Output the (X, Y) coordinate of the center of the cell containing the given text.  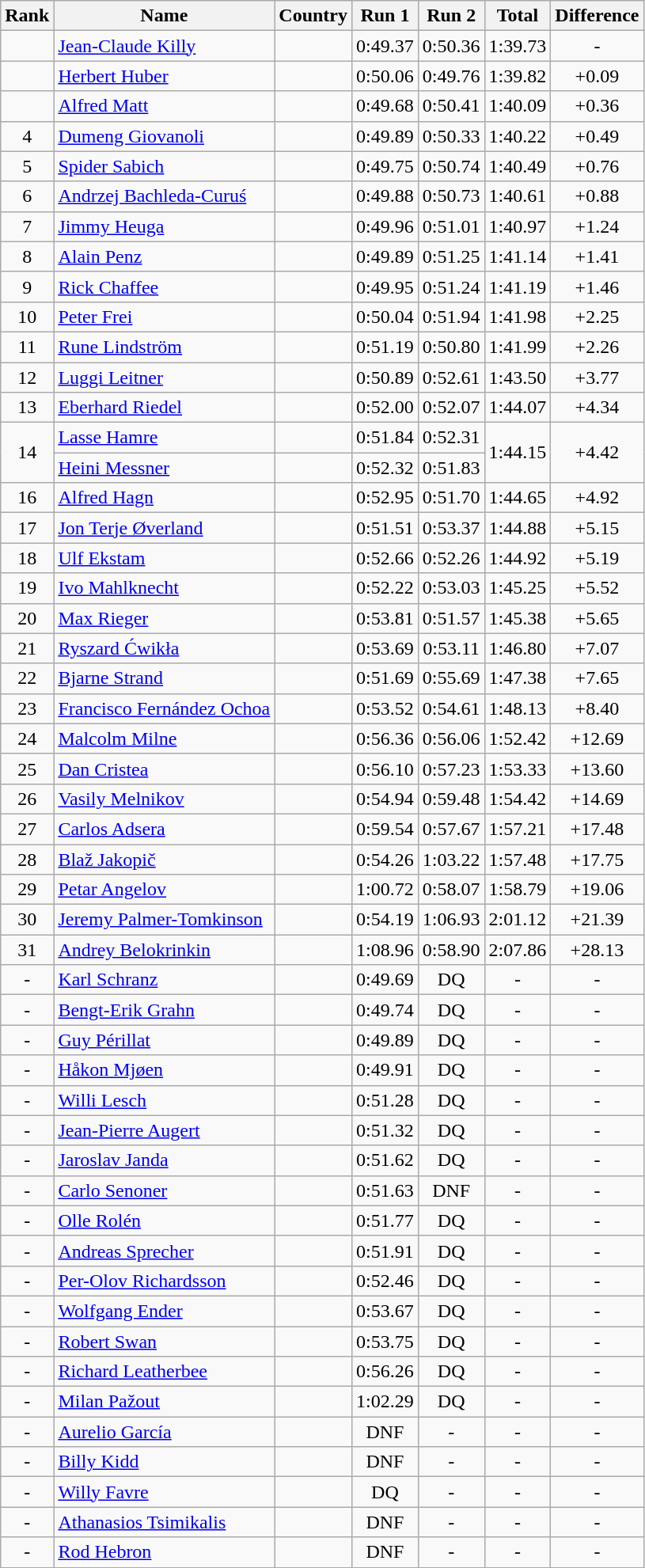
0:50.04 (385, 317)
0:49.74 (385, 1010)
0:51.32 (385, 1130)
30 (27, 920)
0:51.28 (385, 1100)
1:44.92 (518, 558)
+13.60 (597, 769)
0:51.91 (385, 1251)
0:49.76 (451, 76)
Rod Hebron (165, 1552)
1:00.72 (385, 890)
+8.40 (597, 708)
0:51.01 (451, 226)
0:53.81 (385, 618)
0:56.06 (451, 738)
1:57.48 (518, 859)
1:44.88 (518, 528)
0:53.37 (451, 528)
1:43.50 (518, 378)
0:49.91 (385, 1070)
1:40.61 (518, 196)
Wolfgang Ender (165, 1311)
Difference (597, 16)
0:50.33 (451, 136)
0:53.75 (385, 1342)
Carlos Adsera (165, 829)
1:41.98 (518, 317)
+19.06 (597, 890)
+5.19 (597, 558)
Guy Périllat (165, 1040)
1:53.33 (518, 769)
13 (27, 408)
Jon Terje Øverland (165, 528)
16 (27, 498)
Peter Frei (165, 317)
Jaroslav Janda (165, 1160)
0:56.10 (385, 769)
0:52.22 (385, 588)
0:54.94 (385, 799)
1:39.82 (518, 76)
0:58.90 (451, 950)
1:48.13 (518, 708)
Total (518, 16)
0:52.66 (385, 558)
0:52.26 (451, 558)
0:51.19 (385, 347)
+28.13 (597, 950)
0:50.41 (451, 106)
0:51.24 (451, 287)
26 (27, 799)
1:47.38 (518, 678)
Håkon Mjøen (165, 1070)
0:51.94 (451, 317)
+0.76 (597, 166)
1:40.09 (518, 106)
Willi Lesch (165, 1100)
18 (27, 558)
9 (27, 287)
Malcolm Milne (165, 738)
+17.48 (597, 829)
0:51.77 (385, 1221)
Jimmy Heuga (165, 226)
12 (27, 378)
0:59.54 (385, 829)
Per-Olov Richardsson (165, 1281)
20 (27, 618)
29 (27, 890)
21 (27, 648)
1:39.73 (518, 46)
25 (27, 769)
0:59.48 (451, 799)
1:03.22 (451, 859)
0:51.70 (451, 498)
0:49.69 (385, 980)
Bjarne Strand (165, 678)
0:52.07 (451, 408)
Karl Schranz (165, 980)
10 (27, 317)
23 (27, 708)
1:46.80 (518, 648)
Spider Sabich (165, 166)
+0.88 (597, 196)
1:54.42 (518, 799)
Lasse Hamre (165, 438)
+1.41 (597, 256)
1:40.49 (518, 166)
Ryszard Ćwikła (165, 648)
5 (27, 166)
Jean-Claude Killy (165, 46)
Andrzej Bachleda-Curuś (165, 196)
Billy Kidd (165, 1462)
17 (27, 528)
+1.46 (597, 287)
0:51.25 (451, 256)
0:52.31 (451, 438)
1:41.19 (518, 287)
+1.24 (597, 226)
0:57.23 (451, 769)
Alfred Matt (165, 106)
Carlo Senoner (165, 1190)
0:50.06 (385, 76)
Petar Angelov (165, 890)
19 (27, 588)
0:53.67 (385, 1311)
Athanasios Tsimikalis (165, 1522)
0:49.95 (385, 287)
+2.25 (597, 317)
0:49.88 (385, 196)
Run 1 (385, 16)
1:52.42 (518, 738)
Herbert Huber (165, 76)
0:51.83 (451, 468)
0:54.61 (451, 708)
Ulf Ekstam (165, 558)
1:40.97 (518, 226)
0:57.67 (451, 829)
Dumeng Giovanoli (165, 136)
0:50.74 (451, 166)
Run 2 (451, 16)
Jean-Pierre Augert (165, 1130)
0:49.75 (385, 166)
+21.39 (597, 920)
+4.34 (597, 408)
+4.42 (597, 453)
Ivo Mahlknecht (165, 588)
1:45.25 (518, 588)
0:53.11 (451, 648)
1:44.65 (518, 498)
0:51.84 (385, 438)
1:06.93 (451, 920)
0:56.26 (385, 1372)
Dan Cristea (165, 769)
0:50.89 (385, 378)
Country (313, 16)
Rick Chaffee (165, 287)
+12.69 (597, 738)
0:50.80 (451, 347)
Bengt-Erik Grahn (165, 1010)
0:51.51 (385, 528)
0:52.32 (385, 468)
1:58.79 (518, 890)
1:57.21 (518, 829)
+14.69 (597, 799)
7 (27, 226)
0:53.69 (385, 648)
6 (27, 196)
0:52.00 (385, 408)
+7.65 (597, 678)
0:52.46 (385, 1281)
0:51.63 (385, 1190)
Max Rieger (165, 618)
Olle Rolén (165, 1221)
1:41.14 (518, 256)
11 (27, 347)
Rune Lindström (165, 347)
+0.09 (597, 76)
2:07.86 (518, 950)
Rank (27, 16)
+5.52 (597, 588)
0:58.07 (451, 890)
0:49.37 (385, 46)
0:50.73 (451, 196)
Luggi Leitner (165, 378)
0:52.95 (385, 498)
27 (27, 829)
Blaž Jakopič (165, 859)
Vasily Melnikov (165, 799)
Alfred Hagn (165, 498)
0:51.69 (385, 678)
0:50.36 (451, 46)
Robert Swan (165, 1342)
0:52.61 (451, 378)
Richard Leatherbee (165, 1372)
1:02.29 (385, 1402)
1:40.22 (518, 136)
Heini Messner (165, 468)
24 (27, 738)
0:51.57 (451, 618)
+7.07 (597, 648)
+2.26 (597, 347)
0:54.19 (385, 920)
0:53.03 (451, 588)
Francisco Fernández Ochoa (165, 708)
0:55.69 (451, 678)
8 (27, 256)
1:44.07 (518, 408)
Eberhard Riedel (165, 408)
+4.92 (597, 498)
0:49.68 (385, 106)
2:01.12 (518, 920)
Alain Penz (165, 256)
+5.65 (597, 618)
1:08.96 (385, 950)
Milan Pažout (165, 1402)
Name (165, 16)
Andreas Sprecher (165, 1251)
0:56.36 (385, 738)
1:45.38 (518, 618)
+17.75 (597, 859)
+5.15 (597, 528)
Willy Favre (165, 1492)
Jeremy Palmer-Tomkinson (165, 920)
+0.49 (597, 136)
1:41.99 (518, 347)
Aurelio García (165, 1432)
0:51.62 (385, 1160)
Andrey Belokrinkin (165, 950)
0:54.26 (385, 859)
0:49.96 (385, 226)
1:44.15 (518, 453)
0:53.52 (385, 708)
+3.77 (597, 378)
31 (27, 950)
4 (27, 136)
28 (27, 859)
22 (27, 678)
+0.36 (597, 106)
14 (27, 453)
